Provide the (x, y) coordinate of the cell's center where the given text is located.  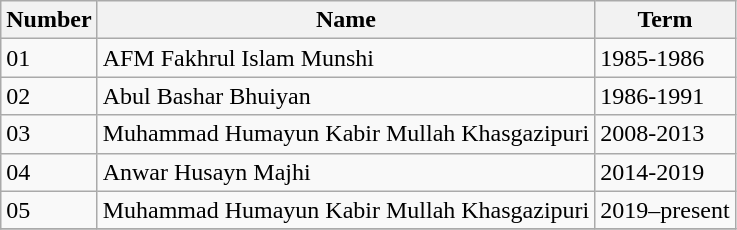
04 (49, 172)
Abul Bashar Bhuiyan (346, 96)
03 (49, 134)
Number (49, 20)
2014-2019 (665, 172)
1985-1986 (665, 58)
05 (49, 210)
AFM Fakhrul Islam Munshi (346, 58)
01 (49, 58)
2019–present (665, 210)
Anwar Husayn Majhi (346, 172)
1986-1991 (665, 96)
02 (49, 96)
Term (665, 20)
Name (346, 20)
2008-2013 (665, 134)
